Determine the [X, Y] coordinate at the center of the cell enclosing the given text.  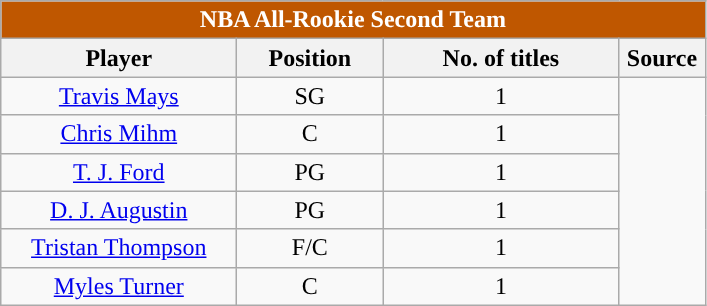
Source [662, 58]
Position [310, 58]
D. J. Augustin [119, 210]
Player [119, 58]
No. of titles [501, 58]
Tristan Thompson [119, 248]
SG [310, 96]
Chris Mihm [119, 134]
Travis Mays [119, 96]
Myles Turner [119, 286]
NBA All-Rookie Second Team [353, 20]
F/C [310, 248]
T. J. Ford [119, 172]
